Return the (x, y) coordinate for the center point of the cell that contains the specified text.  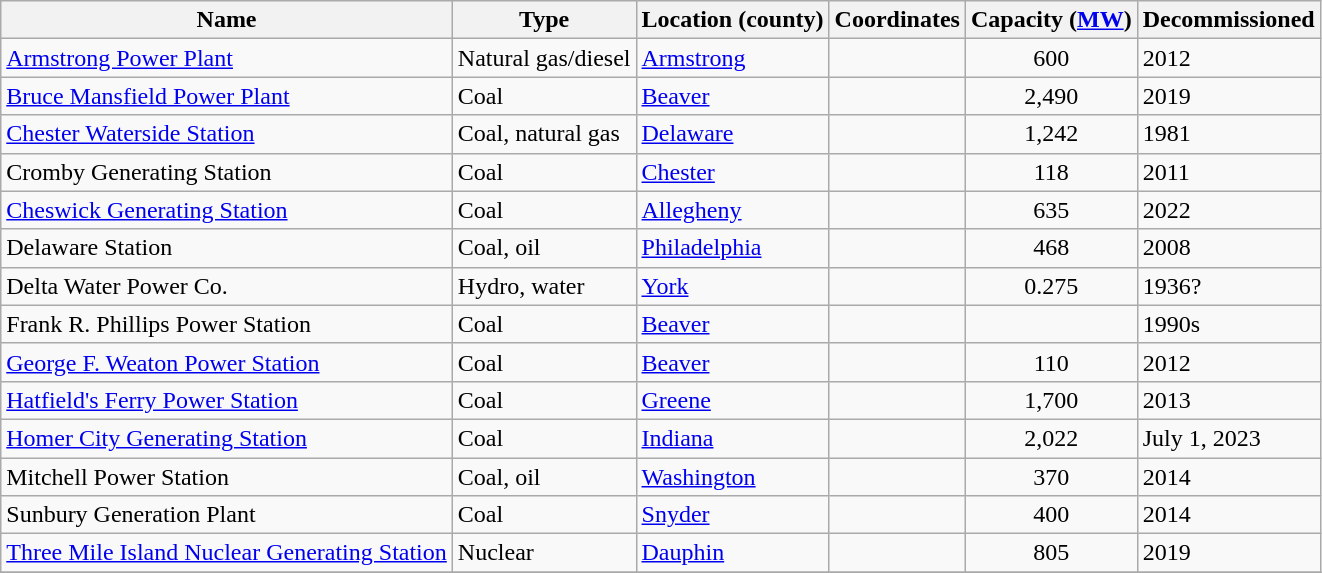
118 (1051, 172)
Frank R. Phillips Power Station (227, 324)
1,242 (1051, 134)
Three Mile Island Nuclear Generating Station (227, 553)
Location (county) (732, 20)
Cromby Generating Station (227, 172)
Decommissioned (1228, 20)
2008 (1228, 248)
Washington (732, 477)
1981 (1228, 134)
George F. Weaton Power Station (227, 362)
Dauphin (732, 553)
York (732, 286)
2,022 (1051, 438)
1936? (1228, 286)
Philadelphia (732, 248)
Natural gas/diesel (544, 58)
Indiana (732, 438)
Armstrong (732, 58)
Allegheny (732, 210)
Greene (732, 400)
July 1, 2023 (1228, 438)
Bruce Mansfield Power Plant (227, 96)
Delaware Station (227, 248)
Capacity (MW) (1051, 20)
468 (1051, 248)
Armstrong Power Plant (227, 58)
Chester Waterside Station (227, 134)
Hatfield's Ferry Power Station (227, 400)
2022 (1228, 210)
370 (1051, 477)
635 (1051, 210)
Cheswick Generating Station (227, 210)
600 (1051, 58)
Nuclear (544, 553)
Homer City Generating Station (227, 438)
2,490 (1051, 96)
Type (544, 20)
805 (1051, 553)
Snyder (732, 515)
Name (227, 20)
Chester (732, 172)
0.275 (1051, 286)
Hydro, water (544, 286)
Coal, natural gas (544, 134)
2013 (1228, 400)
1990s (1228, 324)
1,700 (1051, 400)
110 (1051, 362)
Delta Water Power Co. (227, 286)
2011 (1228, 172)
Sunbury Generation Plant (227, 515)
400 (1051, 515)
Mitchell Power Station (227, 477)
Coordinates (897, 20)
Delaware (732, 134)
